Search for the cell housing the specified text and yield its [X, Y] center coordinate. 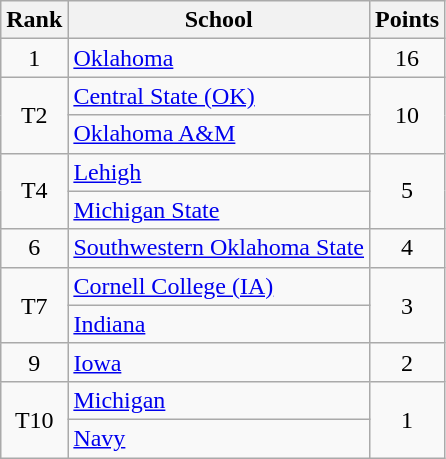
T10 [34, 419]
T4 [34, 191]
Southwestern Oklahoma State [219, 248]
Oklahoma A&M [219, 134]
2 [408, 362]
Iowa [219, 362]
Michigan [219, 400]
School [219, 20]
Oklahoma [219, 58]
5 [408, 191]
Lehigh [219, 172]
16 [408, 58]
Indiana [219, 324]
Cornell College (IA) [219, 286]
6 [34, 248]
Michigan State [219, 210]
Navy [219, 438]
9 [34, 362]
Points [408, 20]
3 [408, 305]
Central State (OK) [219, 96]
10 [408, 115]
T7 [34, 305]
Rank [34, 20]
T2 [34, 115]
4 [408, 248]
